Scan for the cell matching the given text and deliver its [x, y] coordinate at center. 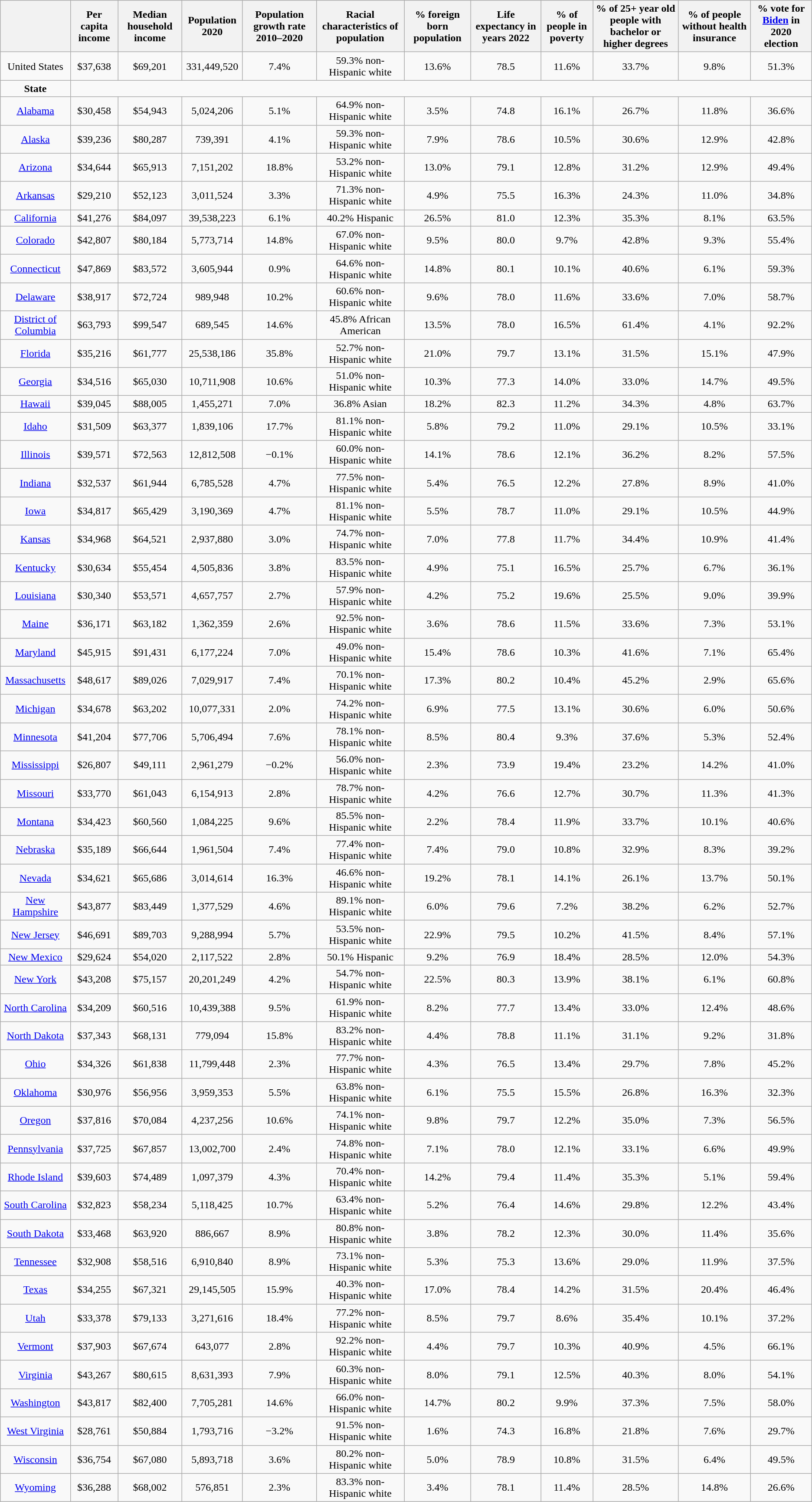
74.8% non-Hispanic white [360, 1148]
$36,288 [94, 1488]
9.7% [567, 240]
$48,617 [94, 680]
$34,255 [94, 1290]
−0.1% [279, 455]
5,893,718 [212, 1459]
39.2% [781, 850]
11,799,448 [212, 1064]
% of people without health insurance [715, 26]
3.4% [438, 1488]
5.7% [279, 935]
$79,133 [150, 1318]
7.2% [567, 906]
$58,516 [150, 1262]
$49,111 [150, 765]
80.0 [506, 240]
Wisconsin [36, 1459]
$29,624 [94, 957]
39.9% [781, 595]
$64,521 [150, 539]
50.1% Hispanic [360, 957]
$50,884 [150, 1431]
$34,423 [94, 822]
South Dakota [36, 1233]
15.9% [279, 1290]
10,077,331 [212, 708]
66.1% [781, 1346]
77.5 [506, 708]
92.2% non-Hispanic white [360, 1346]
North Dakota [36, 1035]
12.4% [715, 1008]
83.3% non-Hispanic white [360, 1488]
76.6 [506, 793]
8,631,393 [212, 1375]
37.2% [781, 1318]
$37,816 [94, 1121]
$32,908 [94, 1262]
Louisiana [36, 595]
3.5% [438, 111]
$70,084 [150, 1121]
12.8% [567, 168]
47.9% [781, 353]
$80,615 [150, 1375]
Oregon [36, 1121]
53.1% [781, 624]
$63,793 [94, 325]
1,961,504 [212, 850]
79.5 [506, 935]
Indiana [36, 483]
57.9% non-Hispanic white [360, 595]
$60,516 [150, 1008]
78.2 [506, 1233]
5,024,206 [212, 111]
59.3% [781, 268]
12.0% [715, 957]
56.0% non-Hispanic white [360, 765]
17.0% [438, 1290]
38.1% [636, 979]
$30,458 [94, 111]
52.4% [781, 737]
6,177,224 [212, 652]
$65,913 [150, 168]
$34,516 [94, 382]
75.3 [506, 1262]
78.5 [506, 66]
80.2% non-Hispanic white [360, 1459]
23.2% [636, 765]
$65,030 [150, 382]
58.7% [781, 297]
6.6% [715, 1148]
989,948 [212, 297]
Oklahoma [36, 1092]
3,014,614 [212, 878]
Ohio [36, 1064]
$77,706 [150, 737]
Michigan [36, 708]
$34,644 [94, 168]
$68,131 [150, 1035]
7,151,202 [212, 168]
2.6% [279, 624]
Missouri [36, 793]
$67,080 [150, 1459]
−0.2% [279, 765]
15.5% [567, 1092]
$33,468 [94, 1233]
74.7% non-Hispanic white [360, 539]
63.5% [781, 218]
$61,838 [150, 1064]
31.8% [781, 1035]
21.0% [438, 353]
% of 25+ year old people with bachelor or higher degrees [636, 26]
$42,807 [94, 240]
74.2% non-Hispanic white [360, 708]
65.6% [781, 680]
2.2% [438, 822]
73.9 [506, 765]
2,961,279 [212, 765]
8.4% [715, 935]
57.5% [781, 455]
40.3% non-Hispanic white [360, 1290]
2,117,522 [212, 957]
39,538,223 [212, 218]
70.1% non-Hispanic white [360, 680]
26.6% [781, 1488]
Delaware [36, 297]
34.3% [636, 404]
5,706,494 [212, 737]
63.8% non-Hispanic white [360, 1092]
34.8% [781, 195]
$61,944 [150, 483]
$67,857 [150, 1148]
61.9% non-Hispanic white [360, 1008]
80.4 [506, 737]
32.9% [636, 850]
$30,634 [94, 568]
17.3% [438, 680]
Maine [36, 624]
64.9% non-Hispanic white [360, 111]
$37,343 [94, 1035]
Illinois [36, 455]
38.2% [636, 906]
Montana [36, 822]
Alaska [36, 139]
13.5% [438, 325]
91.5% non-Hispanic white [360, 1431]
West Virginia [36, 1431]
16.1% [567, 111]
2,937,880 [212, 539]
51.0% non-Hispanic white [360, 382]
12.5% [567, 1375]
Texas [36, 1290]
77.3 [506, 382]
0.9% [279, 268]
10.9% [715, 539]
41.6% [636, 652]
8.3% [715, 850]
Virginia [36, 1375]
66.0% non-Hispanic white [360, 1403]
5.0% [438, 1459]
80.1 [506, 268]
26.8% [636, 1092]
$34,326 [94, 1064]
$61,777 [150, 353]
$28,761 [94, 1431]
17.7% [279, 426]
13.9% [567, 979]
61.4% [636, 325]
50.1% [781, 878]
% of people in poverty [567, 26]
63.7% [781, 404]
83.2% non-Hispanic white [360, 1035]
1,793,716 [212, 1431]
Wyoming [36, 1488]
$31,509 [94, 426]
Tennessee [36, 1262]
Minnesota [36, 737]
$58,234 [150, 1205]
36.8% Asian [360, 404]
1,097,379 [212, 1177]
New Jersey [36, 935]
6.2% [715, 906]
$68,002 [150, 1488]
$54,020 [150, 957]
3.0% [279, 539]
55.4% [781, 240]
50.6% [781, 708]
78.1% non-Hispanic white [360, 737]
$60,560 [150, 822]
77.7% non-Hispanic white [360, 1064]
3,190,369 [212, 511]
77.2% non-Hispanic white [360, 1318]
$39,571 [94, 455]
$47,869 [94, 268]
Utah [36, 1318]
4.6% [279, 906]
25.7% [636, 568]
United States [36, 66]
$91,431 [150, 652]
78.9 [506, 1459]
54.3% [781, 957]
6,154,913 [212, 793]
4,505,836 [212, 568]
26.5% [438, 218]
$34,621 [94, 878]
Alabama [36, 111]
$83,572 [150, 268]
Massachusetts [36, 680]
$32,537 [94, 483]
$34,817 [94, 511]
5.2% [438, 1205]
46.4% [781, 1290]
4.5% [715, 1346]
New York [36, 979]
New Mexico [36, 957]
54.7% non-Hispanic white [360, 979]
20,201,249 [212, 979]
Kansas [36, 539]
29,145,505 [212, 1290]
2.4% [279, 1148]
11.5% [567, 624]
36.6% [781, 111]
85.5% non-Hispanic white [360, 822]
Kentucky [36, 568]
26.1% [636, 878]
Connecticut [36, 268]
48.6% [781, 1008]
11.1% [567, 1035]
$43,877 [94, 906]
$46,691 [94, 935]
30.7% [636, 793]
56.5% [781, 1121]
19.4% [567, 765]
15.1% [715, 353]
4.8% [715, 404]
$65,429 [150, 511]
77.7 [506, 1008]
4,237,256 [212, 1121]
19.6% [567, 595]
$39,236 [94, 139]
21.8% [636, 1431]
Washington [36, 1403]
29.0% [636, 1262]
25,538,186 [212, 353]
Iowa [36, 511]
New Hampshire [36, 906]
$67,674 [150, 1346]
7.5% [715, 1403]
South Carolina [36, 1205]
16.8% [567, 1431]
25.5% [636, 595]
18.8% [279, 168]
$29,210 [94, 195]
$84,097 [150, 218]
$99,547 [150, 325]
67.0% non-Hispanic white [360, 240]
41.4% [781, 539]
75.1 [506, 568]
Median household income [150, 26]
2.7% [279, 595]
4,657,757 [212, 595]
77.5% non-Hispanic white [360, 483]
35.6% [781, 1233]
$41,204 [94, 737]
57.1% [781, 935]
State [36, 89]
45.8% African American [360, 325]
12,812,508 [212, 455]
51.3% [781, 66]
$39,603 [94, 1177]
576,851 [212, 1488]
40.2% Hispanic [360, 218]
$34,209 [94, 1008]
24.3% [636, 195]
$52,123 [150, 195]
$32,823 [94, 1205]
Population 2020 [212, 26]
$35,216 [94, 353]
$89,703 [150, 935]
15.4% [438, 652]
1,839,106 [212, 426]
$37,638 [94, 66]
35.0% [636, 1121]
$66,644 [150, 850]
Maryland [36, 652]
2.9% [715, 680]
Hawaii [36, 404]
92.2% [781, 325]
Life expectancy in years 2022 [506, 26]
36.1% [781, 568]
8.6% [567, 1318]
7.8% [715, 1064]
$53,571 [150, 595]
11.7% [567, 539]
5.4% [438, 483]
31.2% [636, 168]
$67,321 [150, 1290]
$63,202 [150, 708]
$39,045 [94, 404]
19.2% [438, 878]
Colorado [36, 240]
71.3% non-Hispanic white [360, 195]
60.3% non-Hispanic white [360, 1375]
$41,276 [94, 218]
76.4 [506, 1205]
643,077 [212, 1346]
$55,454 [150, 568]
37.5% [781, 1262]
6,785,528 [212, 483]
83.5% non-Hispanic white [360, 568]
Pennsylvania [36, 1148]
41.5% [636, 935]
58.0% [781, 1403]
$89,026 [150, 680]
32.3% [781, 1092]
Florida [36, 353]
Nevada [36, 878]
20.4% [715, 1290]
80.3 [506, 979]
60.6% non-Hispanic white [360, 297]
15.8% [279, 1035]
$83,449 [150, 906]
1,455,271 [212, 404]
739,391 [212, 139]
Per capita income [94, 26]
75.2 [506, 595]
64.6% non-Hispanic white [360, 268]
North Carolina [36, 1008]
92.5% non-Hispanic white [360, 624]
52.7% non-Hispanic white [360, 353]
1.6% [438, 1431]
Arkansas [36, 195]
886,667 [212, 1233]
−3.2% [279, 1431]
10.7% [279, 1205]
13.0% [438, 168]
11.3% [715, 793]
49.0% non-Hispanic white [360, 652]
$54,943 [150, 111]
11.8% [715, 111]
$43,267 [94, 1375]
$36,754 [94, 1459]
$37,903 [94, 1346]
30.0% [636, 1233]
Rhode Island [36, 1177]
26.7% [636, 111]
1,362,359 [212, 624]
$63,920 [150, 1233]
12.7% [567, 793]
73.1% non-Hispanic white [360, 1262]
$43,817 [94, 1403]
Racial characteristics of population [360, 26]
3,011,524 [212, 195]
46.6% non-Hispanic white [360, 878]
22.5% [438, 979]
$38,917 [94, 297]
78.7 [506, 511]
779,094 [212, 1035]
California [36, 218]
44.9% [781, 511]
29.8% [636, 1205]
9.9% [567, 1403]
Nebraska [36, 850]
10.4% [567, 680]
$35,189 [94, 850]
54.1% [781, 1375]
2.0% [279, 708]
41.3% [781, 793]
78.7% non-Hispanic white [360, 793]
27.8% [636, 483]
$33,378 [94, 1318]
$69,201 [150, 66]
9,288,994 [212, 935]
18.2% [438, 404]
$72,563 [150, 455]
13,002,700 [212, 1148]
70.4% non-Hispanic white [360, 1177]
$43,208 [94, 979]
76.9 [506, 957]
22.9% [438, 935]
$26,807 [94, 765]
36.2% [636, 455]
$33,770 [94, 793]
1,084,225 [212, 822]
Georgia [36, 382]
40.3% [636, 1375]
$34,968 [94, 539]
65.4% [781, 652]
$63,182 [150, 624]
82.3 [506, 404]
$61,043 [150, 793]
$36,171 [94, 624]
13.7% [715, 878]
8.1% [715, 218]
331,449,520 [212, 66]
$30,340 [94, 595]
$75,157 [150, 979]
6.7% [715, 568]
78.8 [506, 1035]
31.1% [636, 1035]
$88,005 [150, 404]
$37,725 [94, 1148]
49.9% [781, 1148]
77.4% non-Hispanic white [360, 850]
53.5% non-Hispanic white [360, 935]
3,605,944 [212, 268]
Population growth rate 2010–2020 [279, 26]
$82,400 [150, 1403]
35.8% [279, 353]
53.2% non-Hispanic white [360, 168]
Idaho [36, 426]
10,439,388 [212, 1008]
$63,377 [150, 426]
9.0% [715, 595]
5,118,425 [212, 1205]
$72,724 [150, 297]
79.0 [506, 850]
74.1% non-Hispanic white [360, 1121]
689,545 [212, 325]
14.0% [567, 382]
3.3% [279, 195]
79.2 [506, 426]
$45,915 [94, 652]
79.6 [506, 906]
34.4% [636, 539]
52.7% [781, 906]
60.0% non-Hispanic white [360, 455]
60.8% [781, 979]
77.8 [506, 539]
89.1% non-Hispanic white [360, 906]
Vermont [36, 1346]
1,377,529 [212, 906]
43.4% [781, 1205]
% foreign born population [438, 26]
11.2% [567, 404]
6.9% [438, 708]
$56,956 [150, 1092]
74.8 [506, 111]
6,910,840 [212, 1262]
5,773,714 [212, 240]
$80,184 [150, 240]
3,959,353 [212, 1092]
7,029,917 [212, 680]
80.8% non-Hispanic white [360, 1233]
59.4% [781, 1177]
5.8% [438, 426]
74.3 [506, 1431]
$65,686 [150, 878]
40.9% [636, 1346]
37.3% [636, 1403]
63.4% non-Hispanic white [360, 1205]
$34,678 [94, 708]
6.4% [715, 1459]
35.4% [636, 1318]
81.0 [506, 218]
$74,489 [150, 1177]
Mississippi [36, 765]
$80,287 [150, 139]
% vote for Biden in 2020 election [781, 26]
District of Columbia [36, 325]
37.6% [636, 737]
49.4% [781, 168]
$30,976 [94, 1092]
7,705,281 [212, 1403]
79.4 [506, 1177]
Arizona [36, 168]
3,271,616 [212, 1318]
10,711,908 [212, 382]
